Capture the cell that displays the provided text and extract its [X, Y] central coordinate. 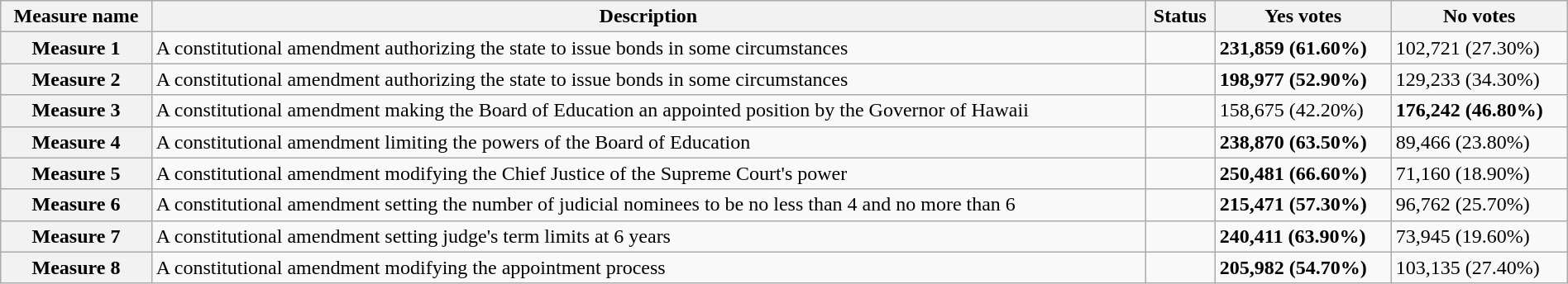
96,762 (25.70%) [1479, 205]
158,675 (42.20%) [1303, 111]
Measure 5 [76, 173]
A constitutional amendment setting judge's term limits at 6 years [648, 236]
Measure 7 [76, 236]
205,982 (54.70%) [1303, 267]
Measure 4 [76, 142]
73,945 (19.60%) [1479, 236]
250,481 (66.60%) [1303, 173]
Status [1181, 17]
Description [648, 17]
A constitutional amendment limiting the powers of the Board of Education [648, 142]
Measure 1 [76, 48]
71,160 (18.90%) [1479, 173]
231,859 (61.60%) [1303, 48]
Yes votes [1303, 17]
215,471 (57.30%) [1303, 205]
Measure 6 [76, 205]
198,977 (52.90%) [1303, 79]
176,242 (46.80%) [1479, 111]
89,466 (23.80%) [1479, 142]
A constitutional amendment making the Board of Education an appointed position by the Governor of Hawaii [648, 111]
A constitutional amendment setting the number of judicial nominees to be no less than 4 and no more than 6 [648, 205]
102,721 (27.30%) [1479, 48]
103,135 (27.40%) [1479, 267]
Measure name [76, 17]
Measure 2 [76, 79]
Measure 8 [76, 267]
No votes [1479, 17]
A constitutional amendment modifying the appointment process [648, 267]
Measure 3 [76, 111]
240,411 (63.90%) [1303, 236]
A constitutional amendment modifying the Chief Justice of the Supreme Court's power [648, 173]
129,233 (34.30%) [1479, 79]
238,870 (63.50%) [1303, 142]
